Capture the cell that displays the provided text and extract its (X, Y) central coordinate. 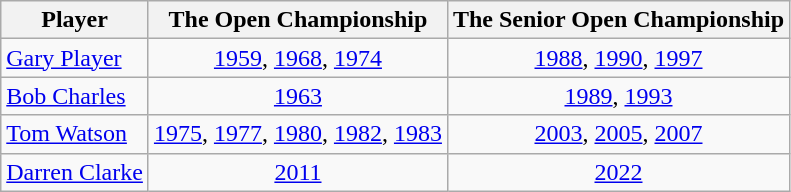
Gary Player (75, 58)
1975, 1977, 1980, 1982, 1983 (298, 134)
Darren Clarke (75, 172)
The Senior Open Championship (618, 20)
1988, 1990, 1997 (618, 58)
1959, 1968, 1974 (298, 58)
1989, 1993 (618, 96)
The Open Championship (298, 20)
Bob Charles (75, 96)
2022 (618, 172)
Player (75, 20)
Tom Watson (75, 134)
2011 (298, 172)
2003, 2005, 2007 (618, 134)
1963 (298, 96)
